Capture the cell that displays the provided text and extract its [X, Y] central coordinate. 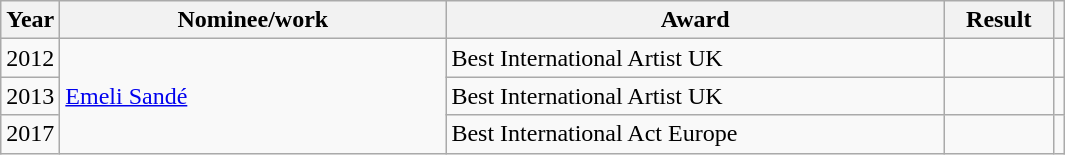
Nominee/work [253, 20]
2012 [30, 58]
Result [998, 20]
Best International Act Europe [696, 134]
2017 [30, 134]
Emeli Sandé [253, 96]
Award [696, 20]
Year [30, 20]
2013 [30, 96]
